For the text-containing cell, return its midpoint in (x, y) coordinate format. 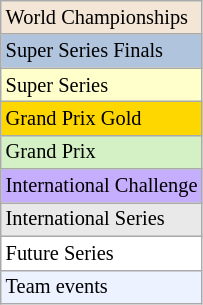
Grand Prix Gold (102, 118)
International Challenge (102, 186)
Super Series Finals (102, 51)
International Series (102, 219)
Future Series (102, 253)
Grand Prix (102, 152)
Team events (102, 287)
Super Series (102, 85)
World Championships (102, 17)
